From the cell containing the given text, extract its center point as (x, y) coordinate. 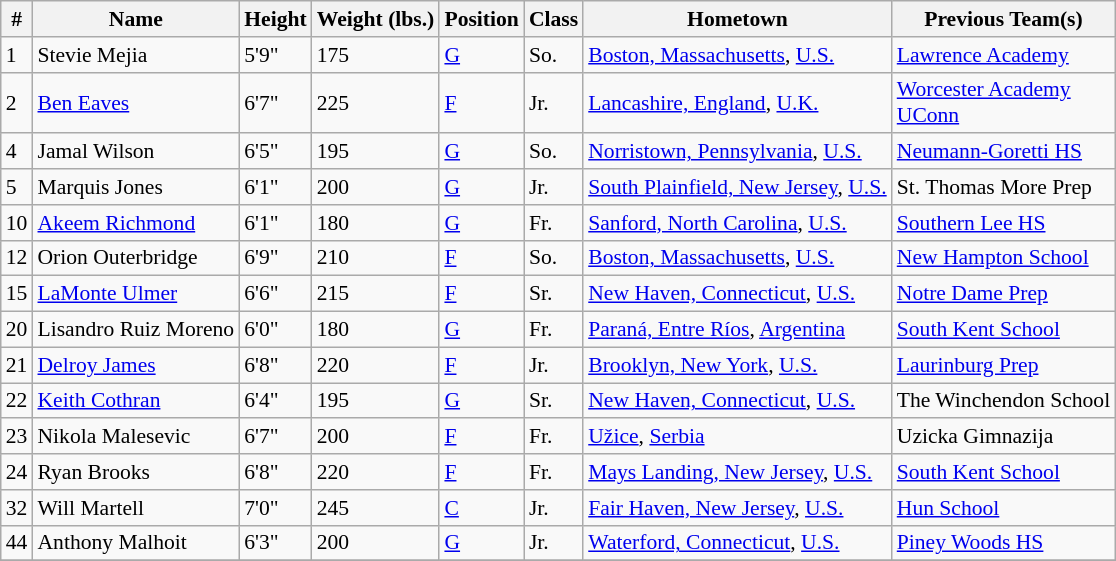
32 (17, 508)
20 (17, 330)
The Winchendon School (1004, 401)
Previous Team(s) (1004, 19)
210 (376, 258)
12 (17, 258)
215 (376, 294)
10 (17, 223)
Brooklyn, New York, U.S. (738, 365)
# (17, 19)
44 (17, 543)
1 (17, 55)
7'0" (275, 508)
Southern Lee HS (1004, 223)
6'9" (275, 258)
5 (17, 187)
Hun School (1004, 508)
Position (481, 19)
Lisandro Ruiz Moreno (136, 330)
Will Martell (136, 508)
5'9" (275, 55)
Anthony Malhoit (136, 543)
Užice, Serbia (738, 437)
Hometown (738, 19)
15 (17, 294)
24 (17, 472)
Ryan Brooks (136, 472)
Class (554, 19)
Uzicka Gimnazija (1004, 437)
Name (136, 19)
225 (376, 102)
Lancashire, England, U.K. (738, 102)
245 (376, 508)
23 (17, 437)
Waterford, Connecticut, U.S. (738, 543)
Fair Haven, New Jersey, U.S. (738, 508)
Worcester AcademyUConn (1004, 102)
Lawrence Academy (1004, 55)
Norristown, Pennsylvania, U.S. (738, 152)
Mays Landing, New Jersey, U.S. (738, 472)
Stevie Mejia (136, 55)
6'0" (275, 330)
Laurinburg Prep (1004, 365)
6'5" (275, 152)
Jamal Wilson (136, 152)
6'6" (275, 294)
Delroy James (136, 365)
175 (376, 55)
Paraná, Entre Ríos, Argentina (738, 330)
21 (17, 365)
Sanford, North Carolina, U.S. (738, 223)
2 (17, 102)
South Plainfield, New Jersey, U.S. (738, 187)
Marquis Jones (136, 187)
St. Thomas More Prep (1004, 187)
Piney Woods HS (1004, 543)
Notre Dame Prep (1004, 294)
6'4" (275, 401)
4 (17, 152)
Weight (lbs.) (376, 19)
Nikola Malesevic (136, 437)
6'3" (275, 543)
22 (17, 401)
C (481, 508)
Height (275, 19)
Orion Outerbridge (136, 258)
Akeem Richmond (136, 223)
LaMonte Ulmer (136, 294)
Ben Eaves (136, 102)
Keith Cothran (136, 401)
Neumann-Goretti HS (1004, 152)
New Hampton School (1004, 258)
